For the text-containing cell, return its midpoint in [x, y] coordinate format. 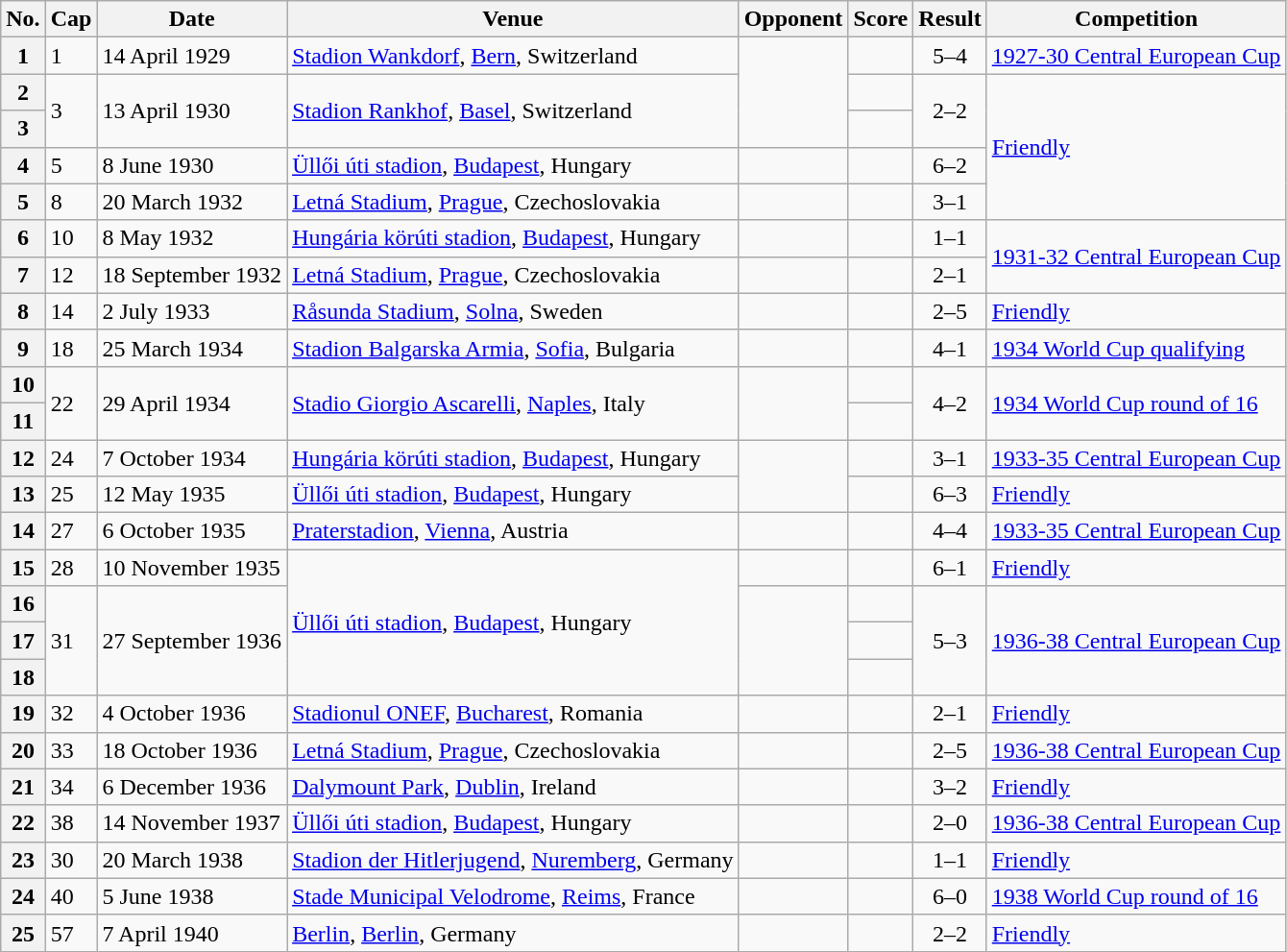
38 [71, 823]
11 [23, 421]
1938 World Cup round of 16 [1136, 896]
Date [192, 19]
Cap [71, 19]
13 April 1930 [192, 110]
7 October 1934 [192, 458]
Dalymount Park, Dublin, Ireland [513, 787]
1934 World Cup round of 16 [1136, 403]
Stadionul ONEF, Bucharest, Romania [513, 714]
15 [23, 568]
1931-32 Central European Cup [1136, 256]
8 June 1930 [192, 165]
14 November 1937 [192, 823]
5–3 [950, 641]
20 March 1938 [192, 860]
20 [23, 750]
8 May 1932 [192, 238]
33 [71, 750]
12 May 1935 [192, 495]
20 March 1932 [192, 202]
Berlin, Berlin, Germany [513, 933]
Råsunda Stadium, Solna, Sweden [513, 311]
Stadio Giorgio Ascarelli, Naples, Italy [513, 403]
6 October 1935 [192, 531]
34 [71, 787]
Competition [1136, 19]
30 [71, 860]
23 [23, 860]
7 [23, 275]
14 April 1929 [192, 56]
Opponent [793, 19]
6–3 [950, 495]
1927-30 Central European Cup [1136, 56]
18 October 1936 [192, 750]
3–2 [950, 787]
18 September 1932 [192, 275]
16 [23, 604]
Stade Municipal Velodrome, Reims, France [513, 896]
29 April 1934 [192, 403]
17 [23, 641]
4 [23, 165]
1934 World Cup qualifying [1136, 348]
4–2 [950, 403]
27 [71, 531]
31 [71, 641]
2 July 1933 [192, 311]
57 [71, 933]
Stadion Wankdorf, Bern, Switzerland [513, 56]
27 September 1936 [192, 641]
6–0 [950, 896]
9 [23, 348]
10 November 1935 [192, 568]
Score [881, 19]
2–0 [950, 823]
28 [71, 568]
7 April 1940 [192, 933]
6–2 [950, 165]
25 March 1934 [192, 348]
40 [71, 896]
13 [23, 495]
21 [23, 787]
32 [71, 714]
5–4 [950, 56]
19 [23, 714]
4–1 [950, 348]
No. [23, 19]
5 June 1938 [192, 896]
Venue [513, 19]
4 October 1936 [192, 714]
Result [950, 19]
6 [23, 238]
Stadion Rankhof, Basel, Switzerland [513, 110]
6 December 1936 [192, 787]
6–1 [950, 568]
Praterstadion, Vienna, Austria [513, 531]
2 [23, 92]
4–4 [950, 531]
Stadion der Hitlerjugend, Nuremberg, Germany [513, 860]
Stadion Balgarska Armia, Sofia, Bulgaria [513, 348]
